Return [X, Y] of the center of cell containing provided text 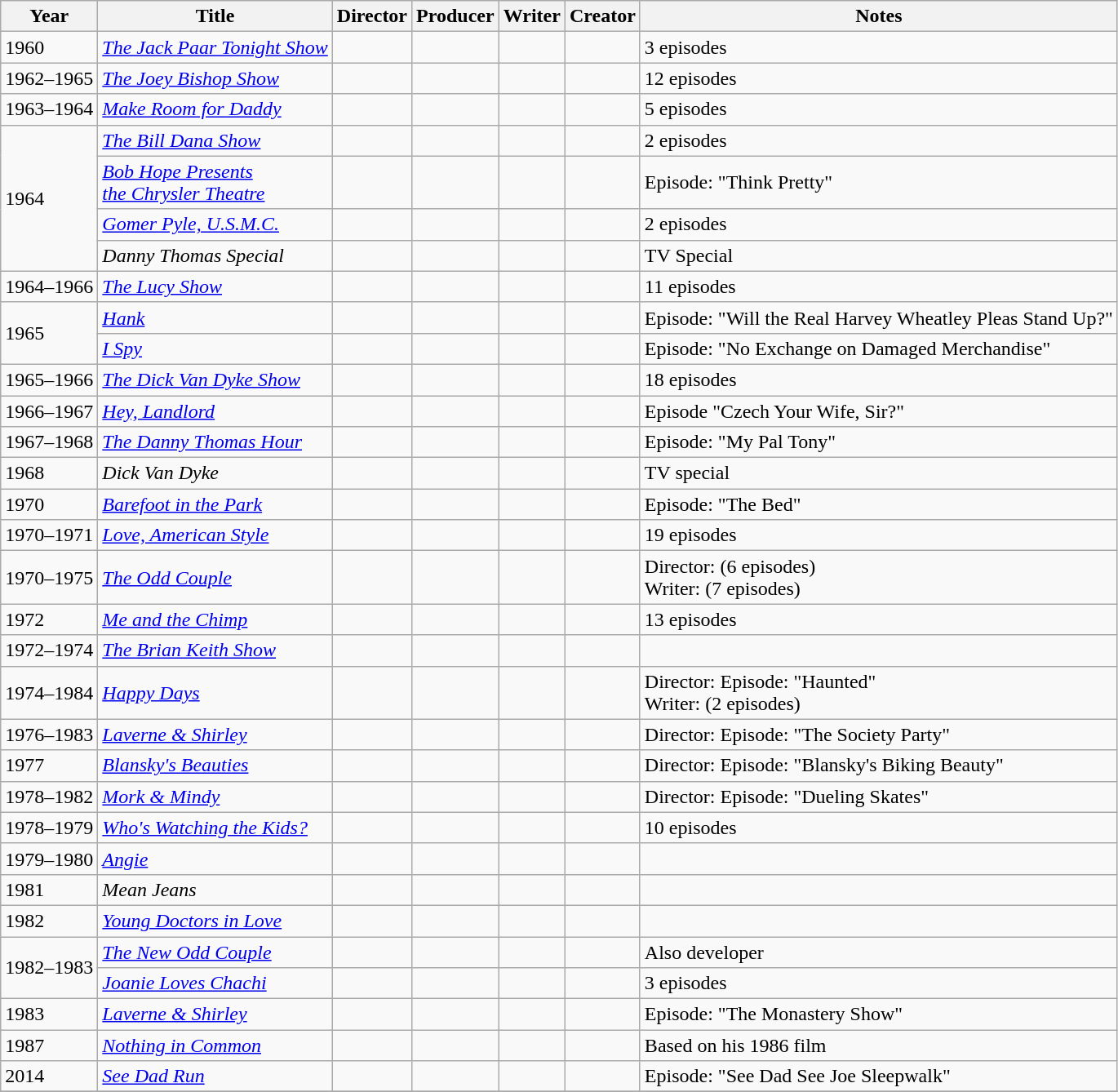
1976–1983 [49, 735]
Based on his 1986 film [878, 1045]
The Dick Van Dyke Show [215, 380]
Director: Episode: "Haunted"Writer: (2 episodes) [878, 692]
Episode: "Think Pretty" [878, 183]
2014 [49, 1076]
Notes [878, 16]
Love, American Style [215, 535]
1970–1975 [49, 578]
TV special [878, 473]
Me and the Chimp [215, 619]
1960 [49, 47]
1964–1966 [49, 286]
Producer [455, 16]
1981 [49, 890]
11 episodes [878, 286]
Year [49, 16]
1966–1967 [49, 411]
10 episodes [878, 828]
Bob Hope Presentsthe Chrysler Theatre [215, 183]
Dick Van Dyke [215, 473]
Director: (6 episodes)Writer: (7 episodes) [878, 578]
1977 [49, 766]
TV Special [878, 255]
The Jack Paar Tonight Show [215, 47]
1967–1968 [49, 442]
Hank [215, 317]
1968 [49, 473]
Director: Episode: "Dueling Skates" [878, 797]
Joanie Loves Chachi [215, 983]
1978–1979 [49, 828]
Mean Jeans [215, 890]
Blansky's Beauties [215, 766]
Director [372, 16]
The Joey Bishop Show [215, 78]
1972 [49, 619]
1974–1984 [49, 692]
1979–1980 [49, 859]
19 episodes [878, 535]
Happy Days [215, 692]
Creator [602, 16]
Make Room for Daddy [215, 109]
Who's Watching the Kids? [215, 828]
1963–1964 [49, 109]
1987 [49, 1045]
1972–1974 [49, 650]
Title [215, 16]
Episode: "No Exchange on Damaged Merchandise" [878, 348]
The Brian Keith Show [215, 650]
1970–1971 [49, 535]
1965–1966 [49, 380]
Director: Episode: "The Society Party" [878, 735]
Director: Episode: "Blansky's Biking Beauty" [878, 766]
Episode: "My Pal Tony" [878, 442]
1983 [49, 1014]
1964 [49, 198]
Angie [215, 859]
1982 [49, 921]
The Danny Thomas Hour [215, 442]
The New Odd Couple [215, 952]
The Odd Couple [215, 578]
Young Doctors in Love [215, 921]
12 episodes [878, 78]
Episode: "Will the Real Harvey Wheatley Pleas Stand Up?" [878, 317]
The Lucy Show [215, 286]
1978–1982 [49, 797]
Barefoot in the Park [215, 504]
See Dad Run [215, 1076]
Gomer Pyle, U.S.M.C. [215, 224]
18 episodes [878, 380]
1962–1965 [49, 78]
The Bill Dana Show [215, 140]
Episode "Czech Your Wife, Sir?" [878, 411]
Nothing in Common [215, 1045]
1982–1983 [49, 968]
1965 [49, 333]
Mork & Mindy [215, 797]
Episode: "The Bed" [878, 504]
Writer [532, 16]
5 episodes [878, 109]
Also developer [878, 952]
I Spy [215, 348]
Episode: "See Dad See Joe Sleepwalk" [878, 1076]
Episode: "The Monastery Show" [878, 1014]
13 episodes [878, 619]
Hey, Landlord [215, 411]
Danny Thomas Special [215, 255]
1970 [49, 504]
